Capture the cell that displays the provided text and extract its [X, Y] central coordinate. 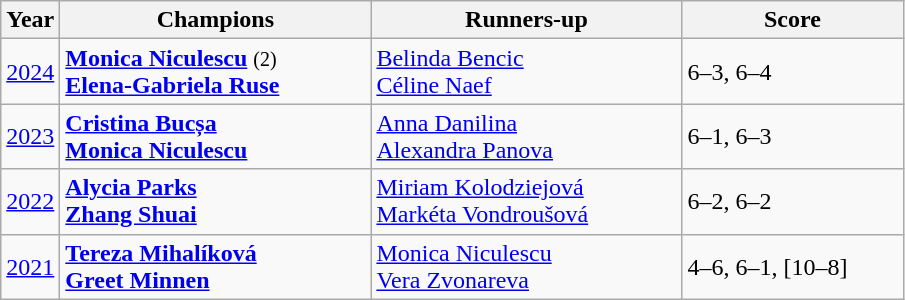
Miriam Kolodziejová Markéta Vondroušová [526, 202]
Monica Niculescu (2) Elena-Gabriela Ruse [216, 72]
Tereza Mihalíková Greet Minnen [216, 266]
4–6, 6–1, [10–8] [792, 266]
2024 [30, 72]
6–1, 6–3 [792, 136]
2021 [30, 266]
2023 [30, 136]
Year [30, 20]
Belinda Bencic Céline Naef [526, 72]
Monica Niculescu Vera Zvonareva [526, 266]
Anna Danilina Alexandra Panova [526, 136]
Alycia Parks Zhang Shuai [216, 202]
Runners-up [526, 20]
6–3, 6–4 [792, 72]
6–2, 6–2 [792, 202]
2022 [30, 202]
Score [792, 20]
Champions [216, 20]
Cristina Bucșa Monica Niculescu [216, 136]
